Scan for the cell matching the given text and deliver its [X, Y] coordinate at center. 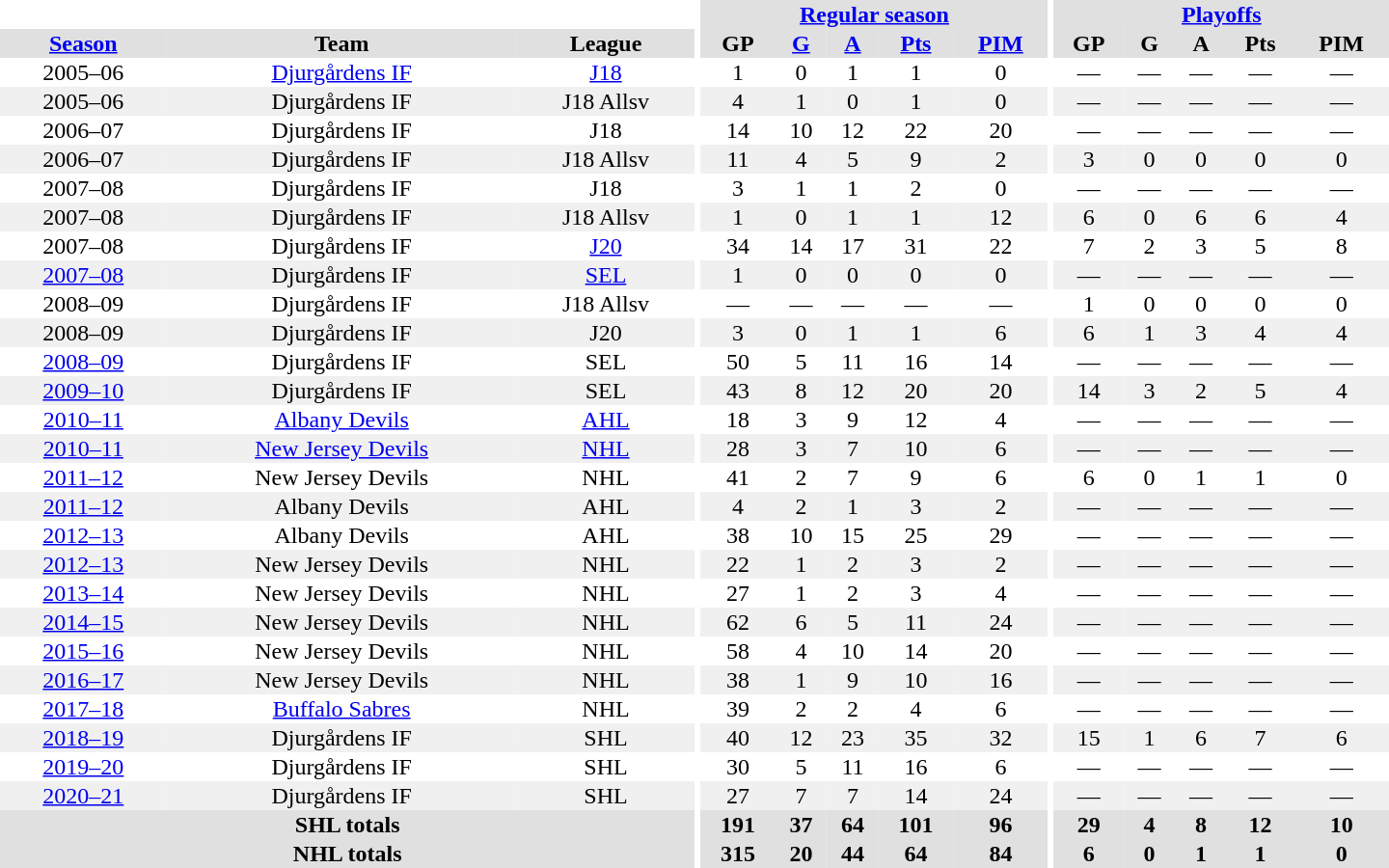
2019–20 [83, 767]
31 [916, 246]
28 [737, 448]
43 [737, 391]
2013–14 [83, 593]
2016–17 [83, 680]
NHL totals [347, 854]
2018–19 [83, 738]
Playoffs [1221, 14]
34 [737, 246]
315 [737, 854]
35 [916, 738]
41 [737, 477]
Regular season [874, 14]
League [606, 43]
SHL totals [347, 825]
84 [1001, 854]
2020–21 [83, 796]
44 [853, 854]
2015–16 [83, 651]
62 [737, 622]
37 [802, 825]
Buffalo Sabres [341, 709]
Season [83, 43]
17 [853, 246]
96 [1001, 825]
39 [737, 709]
101 [916, 825]
23 [853, 738]
58 [737, 651]
32 [1001, 738]
2017–18 [83, 709]
25 [916, 535]
2009–10 [83, 391]
40 [737, 738]
2014–15 [83, 622]
Team [341, 43]
30 [737, 767]
191 [737, 825]
18 [737, 420]
50 [737, 362]
